Determine the (x, y) coordinate at the center of the cell enclosing the given text.  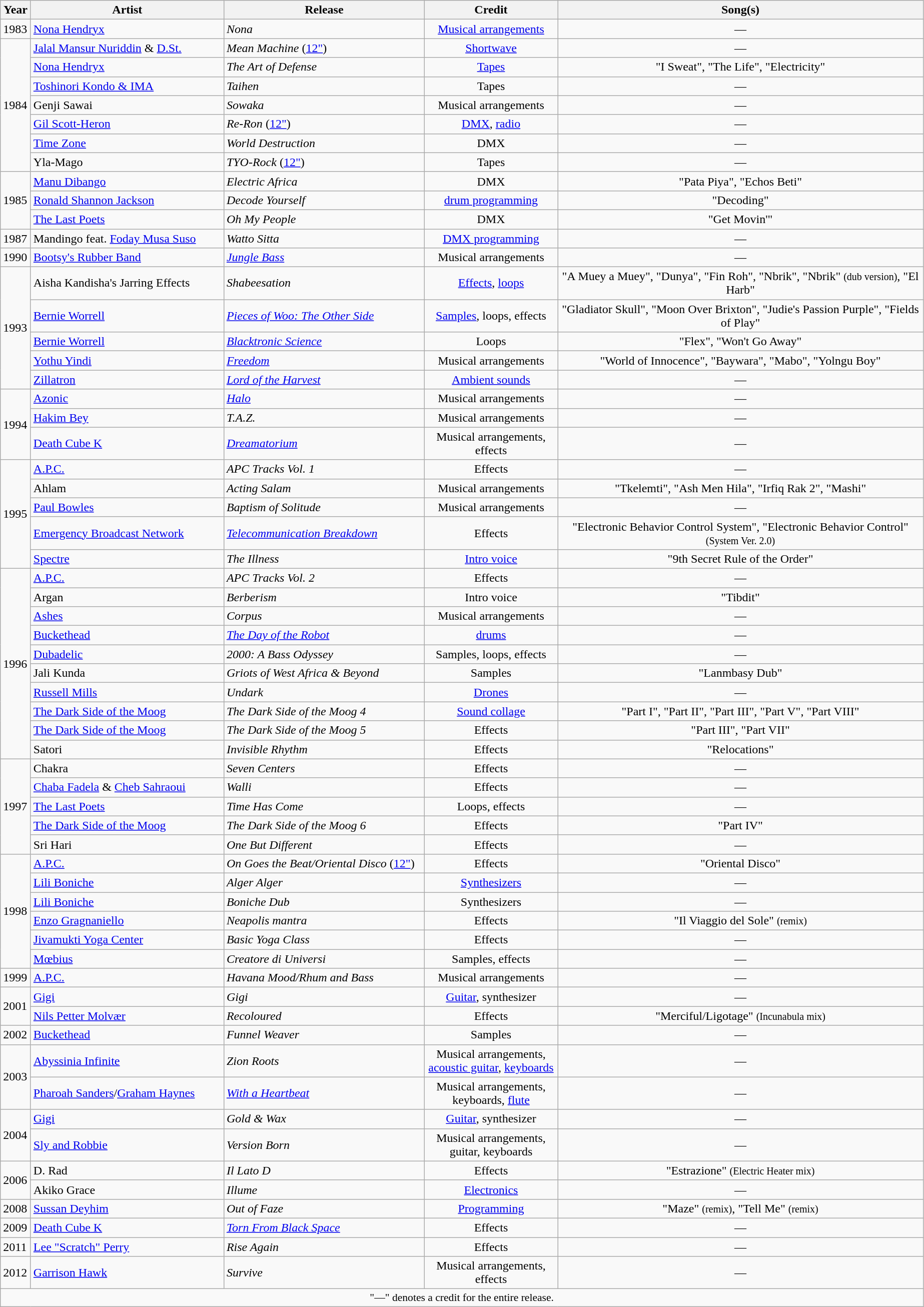
Funnel Weaver (324, 1035)
1995 (16, 514)
2008 (16, 1208)
Griots of West Africa & Beyond (324, 673)
Spectre (127, 559)
1987 (16, 239)
Version Born (324, 1144)
Zillatron (127, 380)
Azonic (127, 399)
"Relocations" (740, 749)
DMX programming (491, 239)
"Tkelemti", "Ash Men Hila", "Irfiq Rak 2", "Mashi" (740, 488)
Torn From Black Space (324, 1227)
The Art of Defense (324, 67)
Nona (324, 29)
Musical arrangements, acoustic guitar, keyboards (491, 1060)
"A Muey a Muey", "Dunya", "Fin Roh", "Nbrik", "Nbrik" (dub version), "El Harb" (740, 283)
2012 (16, 1272)
2004 (16, 1135)
D. Rad (127, 1170)
Sound collage (491, 711)
2003 (16, 1077)
1996 (16, 663)
Jungle Bass (324, 258)
"Oriental Disco" (740, 863)
Samples, effects (491, 959)
Acting Salam (324, 488)
Pharoah Sanders/Graham Haynes (127, 1093)
DMX, radio (491, 124)
Ronald Shannon Jackson (127, 200)
Walli (324, 787)
1985 (16, 200)
The Illness (324, 559)
Gil Scott-Heron (127, 124)
Year (16, 10)
Emergency Broadcast Network (127, 533)
TYO-Rock (12") (324, 162)
"Decoding" (740, 200)
Decode Yourself (324, 200)
Mandingo feat. Foday Musa Suso (127, 239)
1990 (16, 258)
Musical arrangements, guitar, keyboards (491, 1144)
Il Lato D (324, 1170)
On Goes the Beat/Oriental Disco (12") (324, 863)
Gold & Wax (324, 1119)
1997 (16, 806)
Oh My People (324, 219)
Musical arrangements, keyboards, flute (491, 1093)
The Dark Side of the Moog 6 (324, 825)
Ashes (127, 616)
2001 (16, 1006)
Hakim Bey (127, 418)
"Estrazione" (Electric Heater mix) (740, 1170)
Zion Roots (324, 1060)
"Gladiator Skull", "Moon Over Brixton", "Judie's Passion Purple", "Fields of Play" (740, 316)
Chaba Fadela & Cheb Sahraoui (127, 787)
"Part I", "Part II", "Part III", "Part V", "Part VIII" (740, 711)
1984 (16, 105)
World Destruction (324, 143)
2000: A Bass Odyssey (324, 654)
Rise Again (324, 1247)
"Il Viaggio del Sole" (remix) (740, 921)
Corpus (324, 616)
Russell Mills (127, 692)
One But Different (324, 844)
Shortwave (491, 48)
Telecommunication Breakdown (324, 533)
"World of Innocence", "Baywara", "Mabo", "Yolngu Boy" (740, 361)
Yla-Mago (127, 162)
Song(s) (740, 10)
Chakra (127, 768)
"Pata Piya", "Echos Beti" (740, 181)
drums (491, 635)
"Tibdit" (740, 597)
The Dark Side of the Moog 4 (324, 711)
"—" denotes a credit for the entire release. (462, 1298)
Ambient sounds (491, 380)
Taihen (324, 86)
2006 (16, 1180)
1998 (16, 911)
Manu Dibango (127, 181)
Recoloured (324, 1016)
1999 (16, 978)
Boniche Dub (324, 902)
1993 (16, 328)
Aisha Kandisha's Jarring Effects (127, 283)
Re-Ron (12") (324, 124)
APC Tracks Vol. 2 (324, 578)
Yothu Yindi (127, 361)
Halo (324, 399)
Electric Africa (324, 181)
Berberism (324, 597)
Mean Machine (12") (324, 48)
"Part IV" (740, 825)
"Lanmbasy Dub" (740, 673)
Jali Kunda (127, 673)
Abyssinia Infinite (127, 1060)
Time Has Come (324, 806)
Lord of the Harvest (324, 380)
Freedom (324, 361)
Time Zone (127, 143)
Electronics (491, 1189)
Shabeesation (324, 283)
Survive (324, 1272)
2009 (16, 1227)
Drones (491, 692)
"9th Secret Rule of the Order" (740, 559)
2002 (16, 1035)
Basic Yoga Class (324, 940)
Havana Mood/Rhum and Bass (324, 978)
Sly and Robbie (127, 1144)
Argan (127, 597)
T.A.Z. (324, 418)
1983 (16, 29)
Nils Petter Molvær (127, 1016)
Enzo Gragnaniello (127, 921)
"Merciful/Ligotage" (Incunabula mix) (740, 1016)
Illume (324, 1189)
Loops (491, 342)
Out of Faze (324, 1208)
Credit (491, 10)
Ahlam (127, 488)
Effects, loops (491, 283)
Akiko Grace (127, 1189)
Paul Bowles (127, 507)
"Get Movin'" (740, 219)
Invisible Rhythm (324, 749)
Sri Hari (127, 844)
Sussan Deyhim (127, 1208)
"Maze" (remix), "Tell Me" (remix) (740, 1208)
Dreamatorium (324, 443)
Neapolis mantra (324, 921)
Dubadelic (127, 654)
APC Tracks Vol. 1 (324, 469)
Programming (491, 1208)
Baptism of Solitude (324, 507)
Garrison Hawk (127, 1272)
Blacktronic Science (324, 342)
Artist (127, 10)
Undark (324, 692)
Bootsy's Rubber Band (127, 258)
"Flex", "Won't Go Away" (740, 342)
Satori (127, 749)
The Day of the Robot (324, 635)
2011 (16, 1247)
Mœbius (127, 959)
"Part III", "Part VII" (740, 730)
"I Sweat", "The Life", "Electricity" (740, 67)
Jalal Mansur Nuriddin & D.St. (127, 48)
Jivamukti Yoga Center (127, 940)
Sowaka (324, 105)
Pieces of Woo: The Other Side (324, 316)
Seven Centers (324, 768)
Release (324, 10)
The Dark Side of the Moog 5 (324, 730)
Lee "Scratch" Perry (127, 1247)
"Electronic Behavior Control System", "Electronic Behavior Control" (System Ver. 2.0) (740, 533)
Loops, effects (491, 806)
Toshinori Kondo & IMA (127, 86)
With a Heartbeat (324, 1093)
Alger Alger (324, 882)
Genji Sawai (127, 105)
Watto Sitta (324, 239)
1994 (16, 424)
drum programming (491, 200)
Creatore di Universi (324, 959)
